From the cell containing the given text, extract its center point as (X, Y) coordinate. 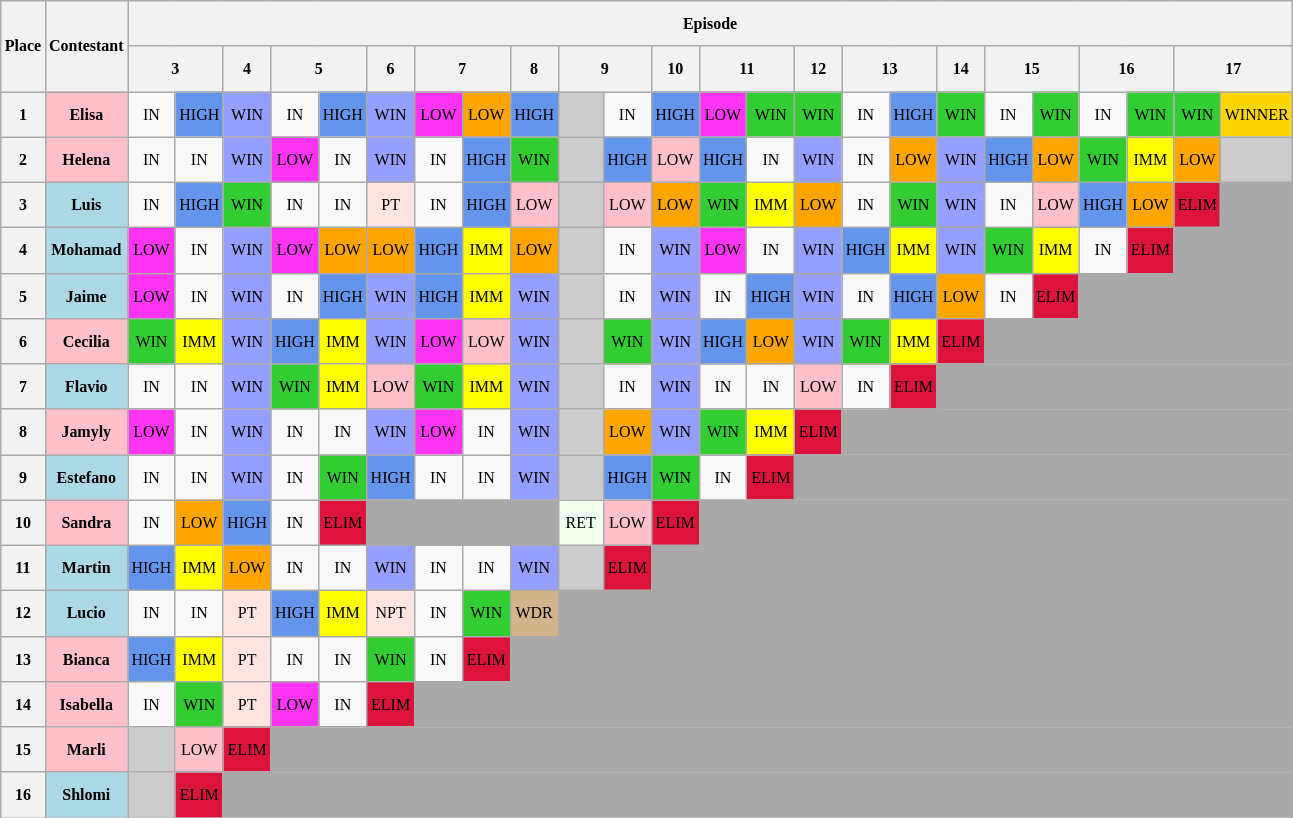
Lucio (86, 612)
2 (23, 160)
Shlomi (86, 794)
RET (580, 522)
WINNER (1257, 114)
Martin (86, 568)
WDR (534, 612)
Mohamad (86, 250)
17 (1234, 68)
Jaime (86, 296)
Estefano (86, 476)
Bianca (86, 658)
Isabella (86, 704)
Marli (86, 748)
Cecilia (86, 340)
Place (23, 46)
Helena (86, 160)
Sandra (86, 522)
1 (23, 114)
Elisa (86, 114)
Jamyly (86, 432)
Episode (710, 22)
Contestant (86, 46)
Luis (86, 204)
NPT (391, 612)
Flavio (86, 386)
